Scan for the cell matching the given text and deliver its (x, y) coordinate at center. 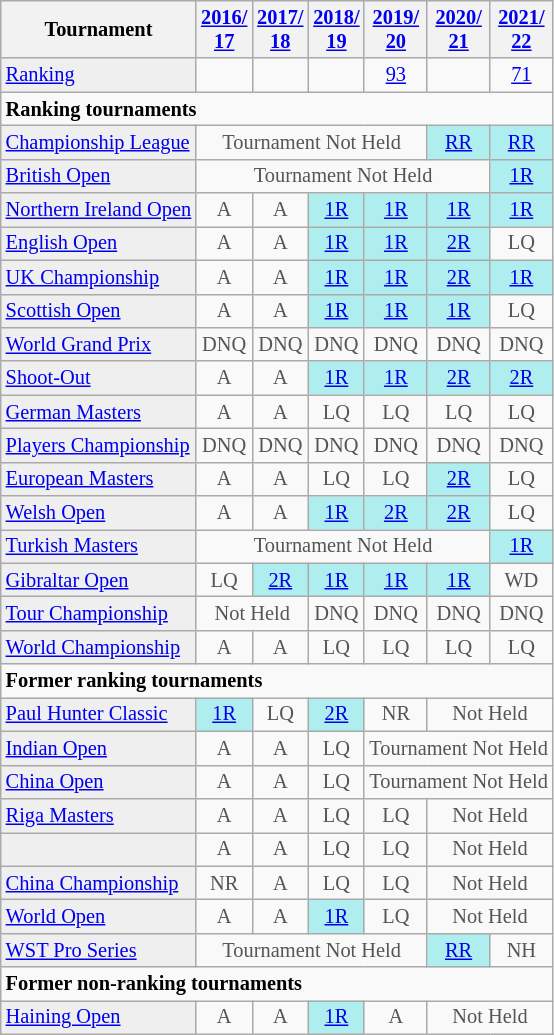
Scottish Open (98, 311)
European Masters (98, 479)
2019/20 (396, 29)
China Open (98, 782)
World Grand Prix (98, 344)
World Open (98, 916)
Welsh Open (98, 513)
German Masters (98, 412)
Ranking (98, 75)
World Championship (98, 647)
Former ranking tournaments (277, 681)
Haining Open (98, 1017)
Former non-ranking tournaments (277, 984)
Tournament (98, 29)
NH (522, 950)
2020/21 (458, 29)
WD (522, 580)
China Championship (98, 883)
WST Pro Series (98, 950)
Ranking tournaments (277, 109)
Paul Hunter Classic (98, 714)
2016/17 (224, 29)
Gibraltar Open (98, 580)
Tour Championship (98, 613)
93 (396, 75)
Indian Open (98, 748)
2017/18 (280, 29)
71 (522, 75)
Turkish Masters (98, 546)
English Open (98, 243)
Northern Ireland Open (98, 210)
Shoot-Out (98, 378)
Championship League (98, 142)
Players Championship (98, 445)
Riga Masters (98, 815)
UK Championship (98, 277)
2021/22 (522, 29)
2018/19 (336, 29)
British Open (98, 176)
